Pinpoint the cell where the given text exists, returning its [X, Y] midpoint coordinate. 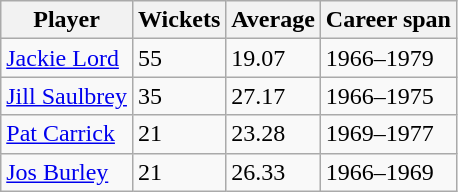
23.28 [274, 134]
Jill Saulbrey [67, 96]
1966–1975 [388, 96]
Wickets [178, 20]
35 [178, 96]
19.07 [274, 58]
1966–1979 [388, 58]
Player [67, 20]
27.17 [274, 96]
Average [274, 20]
Jos Burley [67, 172]
1966–1969 [388, 172]
1969–1977 [388, 134]
26.33 [274, 172]
Pat Carrick [67, 134]
55 [178, 58]
Career span [388, 20]
Jackie Lord [67, 58]
